From the cell containing the given text, extract its center point as (x, y) coordinate. 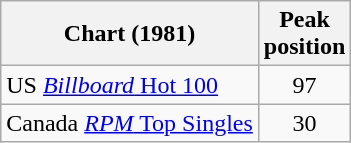
Peakposition (304, 34)
Chart (1981) (130, 34)
30 (304, 123)
97 (304, 85)
Canada RPM Top Singles (130, 123)
US Billboard Hot 100 (130, 85)
